Search for the cell housing the specified text and yield its [X, Y] center coordinate. 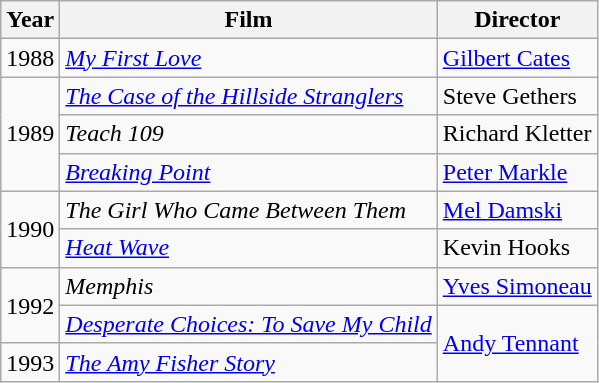
Film [248, 20]
1990 [30, 229]
Year [30, 20]
1993 [30, 362]
Kevin Hooks [517, 248]
Memphis [248, 286]
Breaking Point [248, 172]
1992 [30, 305]
Director [517, 20]
Gilbert Cates [517, 58]
Yves Simoneau [517, 286]
Andy Tennant [517, 343]
Teach 109 [248, 134]
The Amy Fisher Story [248, 362]
Desperate Choices: To Save My Child [248, 324]
1988 [30, 58]
Heat Wave [248, 248]
Peter Markle [517, 172]
Richard Kletter [517, 134]
The Girl Who Came Between Them [248, 210]
Mel Damski [517, 210]
1989 [30, 134]
The Case of the Hillside Stranglers [248, 96]
My First Love [248, 58]
Steve Gethers [517, 96]
